Return [X, Y] of the center of cell containing provided text 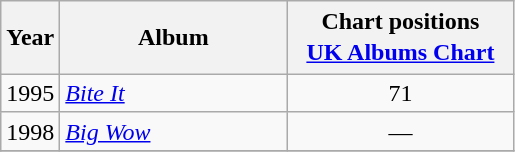
— [400, 131]
Bite It [174, 93]
Chart positionsUK Albums Chart [400, 38]
71 [400, 93]
1998 [30, 131]
Big Wow [174, 131]
1995 [30, 93]
Year [30, 38]
Album [174, 38]
